Pinpoint the cell where the given text exists, returning its (x, y) midpoint coordinate. 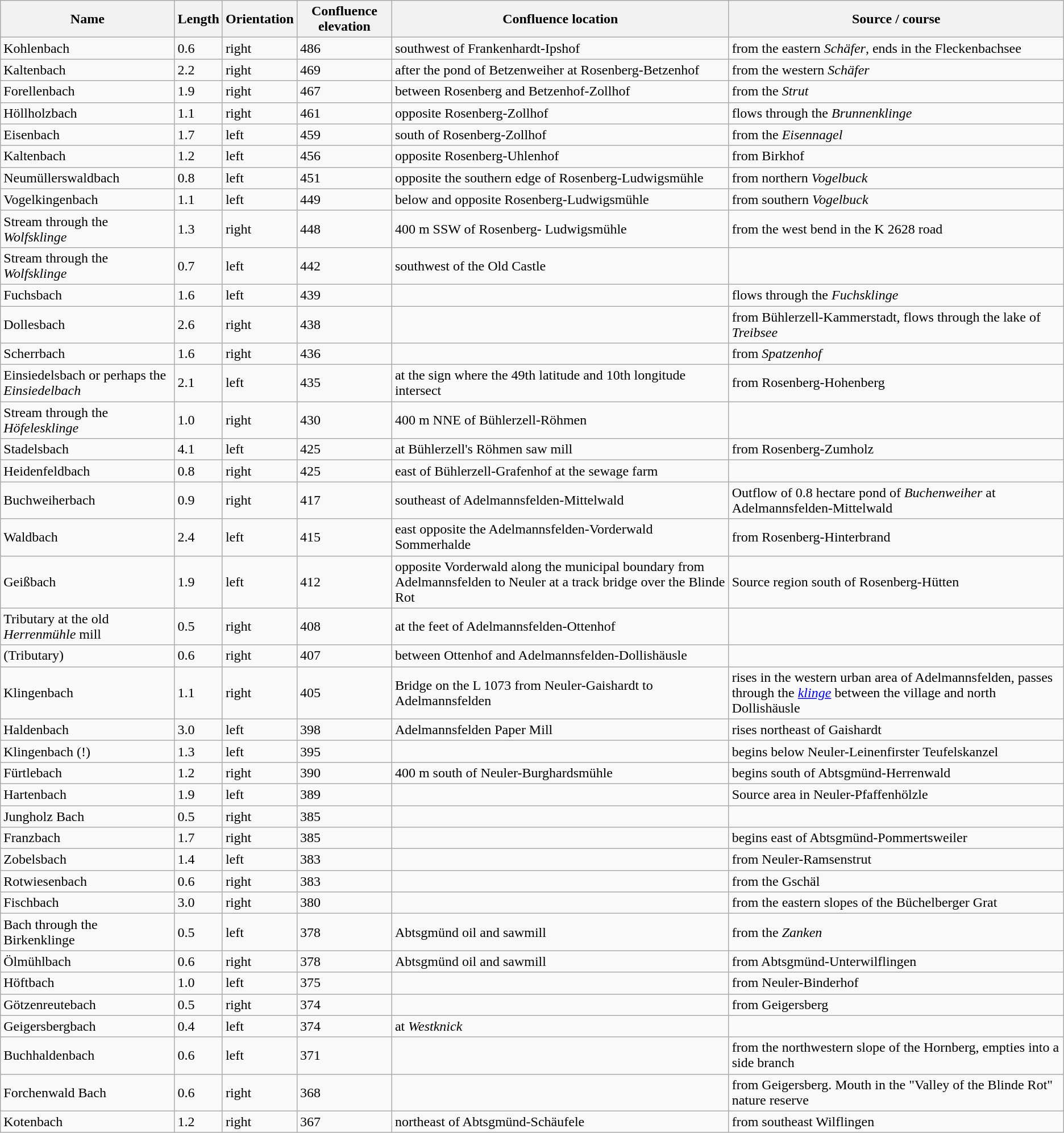
395 (344, 751)
southwest of Frankenhardt-Ipshof (560, 48)
2.6 (198, 324)
Bridge on the L 1073 from Neuler-Gaishardt to Adelmannsfelden (560, 693)
375 (344, 983)
Length (198, 19)
from the west bend in the K 2628 road (896, 228)
begins below Neuler-Leinenfirster Teufelskanzel (896, 751)
from the Eisennagel (896, 135)
from southern Vogelbuck (896, 199)
from Bühlerzell-Kammerstadt, flows through the lake of Treibsee (896, 324)
from southeast Wilflingen (896, 1122)
from Neuler-Ramsenstrut (896, 860)
from the eastern slopes of the Büchelberger Grat (896, 903)
Tributary at the old Herrenmühle mill (88, 626)
opposite Rosenberg-Uhlenhof (560, 156)
451 (344, 178)
469 (344, 70)
from the Strut (896, 91)
from Spatzenhof (896, 354)
2.4 (198, 538)
400 m SSW of Rosenberg- Ludwigsmühle (560, 228)
Kohlenbach (88, 48)
from Abtsgmünd-Unterwilflingen (896, 961)
Hartenbach (88, 794)
from Rosenberg-Hohenberg (896, 383)
rises northeast of Gaishardt (896, 730)
400 m NNE of Bühlerzell-Röhmen (560, 420)
Adelmannsfelden Paper Mill (560, 730)
southwest of the Old Castle (560, 266)
northeast of Abtsgmünd-Schäufele (560, 1122)
Forchenwald Bach (88, 1092)
Scherrbach (88, 354)
Source / course (896, 19)
Kotenbach (88, 1122)
0.9 (198, 500)
Outflow of 0.8 hectare pond of Buchenweiher at Adelmannsfelden-Mittelwald (896, 500)
southeast of Adelmannsfelden-Mittelwald (560, 500)
Franzbach (88, 838)
435 (344, 383)
from Geigersberg (896, 1005)
from Rosenberg-Zumholz (896, 449)
between Rosenberg and Betzenhof-Zollhof (560, 91)
486 (344, 48)
from Rosenberg-Hinterbrand (896, 538)
from the Zanken (896, 932)
439 (344, 295)
368 (344, 1092)
Confluence location (560, 19)
398 (344, 730)
east of Bühlerzell-Grafenhof at the sewage farm (560, 471)
Götzenreutebach (88, 1005)
467 (344, 91)
Confluence elevation (344, 19)
flows through the Fuchsklinge (896, 295)
2.1 (198, 383)
Geigersbergbach (88, 1026)
371 (344, 1056)
Stream through the Höfelesklinge (88, 420)
412 (344, 582)
east opposite the Adelmannsfelden-Vorderwald Sommerhalde (560, 538)
from the northwestern slope of the Hornberg, empties into a side branch (896, 1056)
415 (344, 538)
Klingenbach (!) (88, 751)
Einsiedelsbach or perhaps the Einsiedelbach (88, 383)
380 (344, 903)
between Ottenhof and Adelmannsfelden-Dollishäusle (560, 656)
opposite Rosenberg-Zollhof (560, 113)
Jungholz Bach (88, 817)
Bach through the Birkenklinge (88, 932)
Vogelkingenbach (88, 199)
Klingenbach (88, 693)
from the western Schäfer (896, 70)
begins south of Abtsgmünd-Herrenwald (896, 773)
from northern Vogelbuck (896, 178)
400 m south of Neuler-Burghardsmühle (560, 773)
0.4 (198, 1026)
Source region south of Rosenberg-Hütten (896, 582)
461 (344, 113)
from the eastern Schäfer, ends in the Fleckenbachsee (896, 48)
Höllholzbach (88, 113)
Eisenbach (88, 135)
Dollesbach (88, 324)
Geißbach (88, 582)
Buchweiherbach (88, 500)
after the pond of Betzenweiher at Rosenberg-Betzenhof (560, 70)
448 (344, 228)
Waldbach (88, 538)
begins east of Abtsgmünd-Pommertsweiler (896, 838)
Heidenfeldbach (88, 471)
rises in the western urban area of Adelmannsfelden, passes through the klinge between the village and north Dollishäusle (896, 693)
(Tributary) (88, 656)
438 (344, 324)
from Birkhof (896, 156)
Fürtlebach (88, 773)
2.2 (198, 70)
408 (344, 626)
at the sign where the 49th latitude and 10th longitude intersect (560, 383)
Ölmühlbach (88, 961)
below and opposite Rosenberg-Ludwigsmühle (560, 199)
442 (344, 266)
Fuchsbach (88, 295)
from Neuler-Binderhof (896, 983)
Haldenbach (88, 730)
405 (344, 693)
opposite Vorderwald along the municipal boundary from Adelmannsfelden to Neuler at a track bridge over the Blinde Rot (560, 582)
flows through the Brunnenklinge (896, 113)
Höftbach (88, 983)
at the feet of Adelmannsfelden-Ottenhof (560, 626)
Rotwiesenbach (88, 881)
Forellenbach (88, 91)
390 (344, 773)
389 (344, 794)
Buchhaldenbach (88, 1056)
459 (344, 135)
from Geigersberg. Mouth in the "Valley of the Blinde Rot" nature reserve (896, 1092)
1.4 (198, 860)
407 (344, 656)
Zobelsbach (88, 860)
417 (344, 500)
436 (344, 354)
0.7 (198, 266)
Neumüllerswaldbach (88, 178)
Orientation (259, 19)
south of Rosenberg-Zollhof (560, 135)
Stadelsbach (88, 449)
449 (344, 199)
Source area in Neuler-Pfaffenhölzle (896, 794)
367 (344, 1122)
456 (344, 156)
at Bühlerzell's Röhmen saw mill (560, 449)
4.1 (198, 449)
Name (88, 19)
Fischbach (88, 903)
from the Gschäl (896, 881)
at Westknick (560, 1026)
opposite the southern edge of Rosenberg-Ludwigsmühle (560, 178)
430 (344, 420)
